Identify which cell holds the provided text, then report its [x, y] central coordinate. 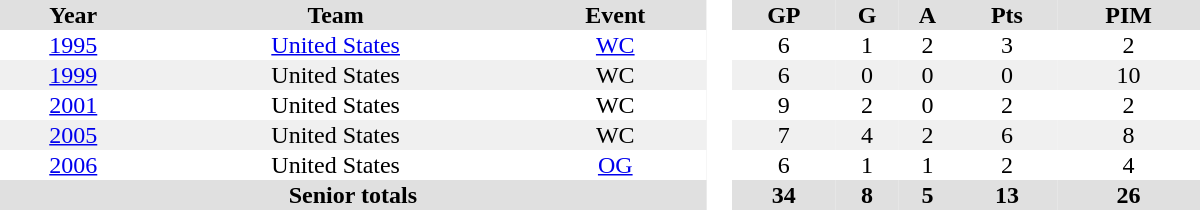
7 [784, 135]
34 [784, 195]
Pts [1008, 15]
9 [784, 105]
1995 [74, 45]
PIM [1128, 15]
Senior totals [353, 195]
5 [927, 195]
3 [1008, 45]
Team [336, 15]
G [867, 15]
13 [1008, 195]
OG [616, 165]
1999 [74, 75]
10 [1128, 75]
2001 [74, 105]
Year [74, 15]
GP [784, 15]
2005 [74, 135]
Event [616, 15]
26 [1128, 195]
2006 [74, 165]
A [927, 15]
